Determine the (X, Y) coordinate at the center of the cell enclosing the given text.  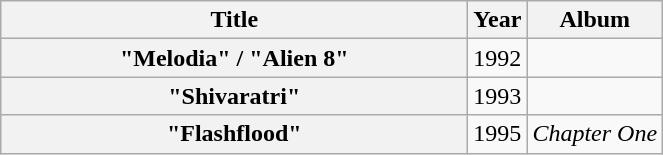
1992 (498, 58)
"Shivaratri" (234, 96)
"Melodia" / "Alien 8" (234, 58)
1993 (498, 96)
Album (595, 20)
Year (498, 20)
"Flashflood" (234, 134)
Chapter One (595, 134)
1995 (498, 134)
Title (234, 20)
